Extract the [x, y] coordinate from the center of the cell holding the provided text.  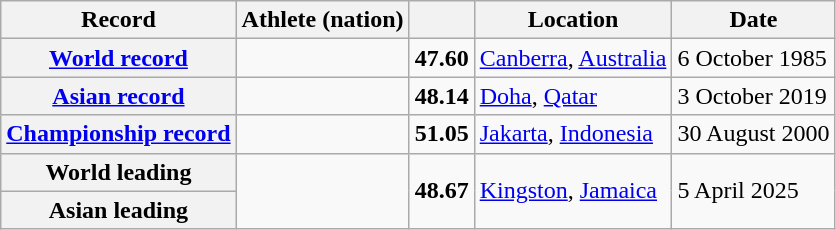
3 October 2019 [754, 96]
6 October 1985 [754, 58]
48.67 [442, 191]
World record [118, 58]
Championship record [118, 134]
48.14 [442, 96]
Asian leading [118, 210]
Jakarta, Indonesia [573, 134]
Doha, Qatar [573, 96]
Date [754, 20]
30 August 2000 [754, 134]
World leading [118, 172]
Asian record [118, 96]
Kingston, Jamaica [573, 191]
Location [573, 20]
5 April 2025 [754, 191]
51.05 [442, 134]
Canberra, Australia [573, 58]
Athlete (nation) [322, 20]
47.60 [442, 58]
Record [118, 20]
